For the text-containing cell, return its midpoint in (X, Y) coordinate format. 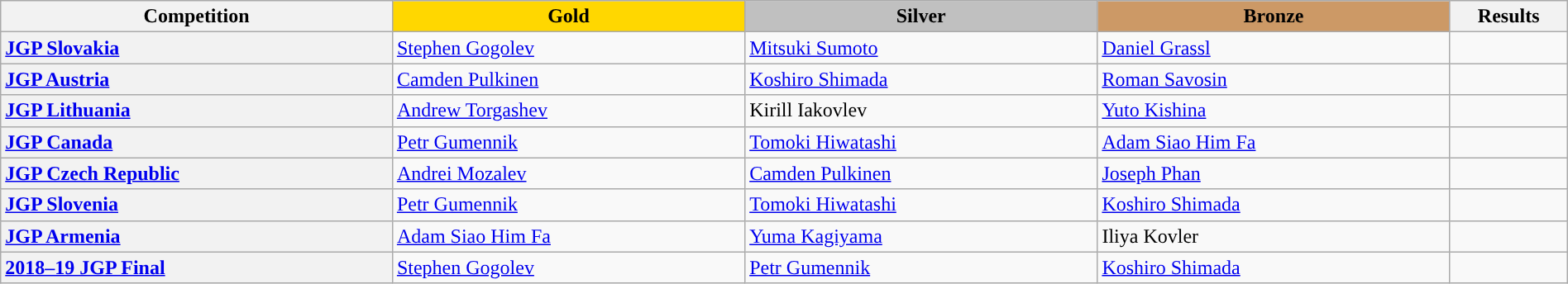
Andrei Mozalev (568, 173)
Yuma Kagiyama (921, 236)
Bronze (1274, 17)
Kirill Iakovlev (921, 111)
Silver (921, 17)
JGP Slovakia (197, 48)
Roman Savosin (1274, 79)
Daniel Grassl (1274, 48)
Mitsuki Sumoto (921, 48)
Yuto Kishina (1274, 111)
JGP Slovenia (197, 205)
JGP Lithuania (197, 111)
2018–19 JGP Final (197, 267)
JGP Canada (197, 142)
Iliya Kovler (1274, 236)
Results (1508, 17)
JGP Austria (197, 79)
JGP Armenia (197, 236)
Gold (568, 17)
JGP Czech Republic (197, 173)
Joseph Phan (1274, 173)
Andrew Torgashev (568, 111)
Competition (197, 17)
